Search for the cell housing the specified text and yield its (X, Y) center coordinate. 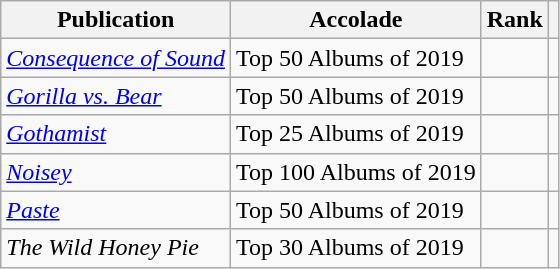
Publication (116, 20)
Top 100 Albums of 2019 (356, 172)
Top 25 Albums of 2019 (356, 134)
Rank (514, 20)
Top 30 Albums of 2019 (356, 248)
Paste (116, 210)
Accolade (356, 20)
The Wild Honey Pie (116, 248)
Noisey (116, 172)
Gothamist (116, 134)
Gorilla vs. Bear (116, 96)
Consequence of Sound (116, 58)
